Capture the cell that displays the provided text and extract its [x, y] central coordinate. 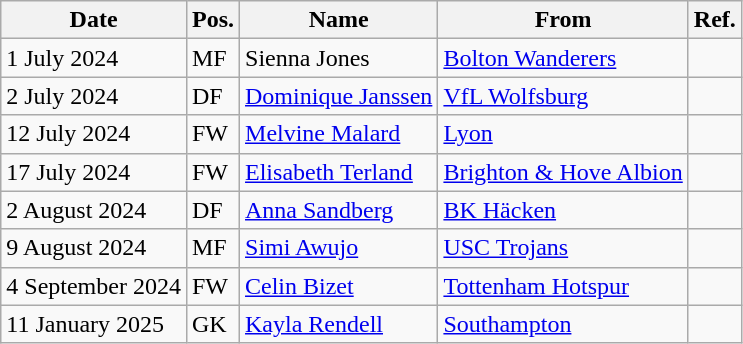
Ref. [714, 20]
12 July 2024 [94, 134]
1 July 2024 [94, 58]
Name [339, 20]
11 January 2025 [94, 324]
Elisabeth Terland [339, 172]
Simi Awujo [339, 248]
Celin Bizet [339, 286]
4 September 2024 [94, 286]
Kayla Rendell [339, 324]
2 July 2024 [94, 96]
17 July 2024 [94, 172]
Tottenham Hotspur [563, 286]
Melvine Malard [339, 134]
Southampton [563, 324]
Bolton Wanderers [563, 58]
GK [212, 324]
BK Häcken [563, 210]
Dominique Janssen [339, 96]
2 August 2024 [94, 210]
From [563, 20]
Sienna Jones [339, 58]
VfL Wolfsburg [563, 96]
Date [94, 20]
9 August 2024 [94, 248]
Lyon [563, 134]
Pos. [212, 20]
USC Trojans [563, 248]
Brighton & Hove Albion [563, 172]
Anna Sandberg [339, 210]
